Search for the cell housing the specified text and yield its (X, Y) center coordinate. 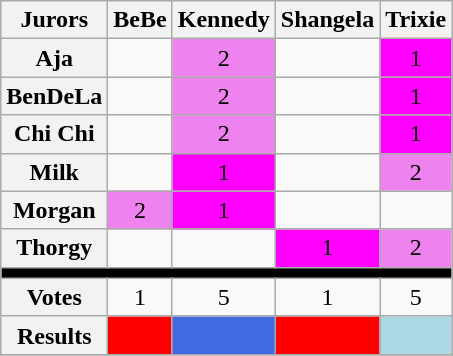
BenDeLa (54, 96)
Shangela (327, 20)
Morgan (54, 210)
Trixie (416, 20)
Jurors (54, 20)
Chi Chi (54, 134)
Votes (54, 297)
BeBe (140, 20)
Kennedy (224, 20)
Results (54, 335)
Milk (54, 172)
Thorgy (54, 248)
Aja (54, 58)
